Capture the cell that displays the provided text and extract its (X, Y) central coordinate. 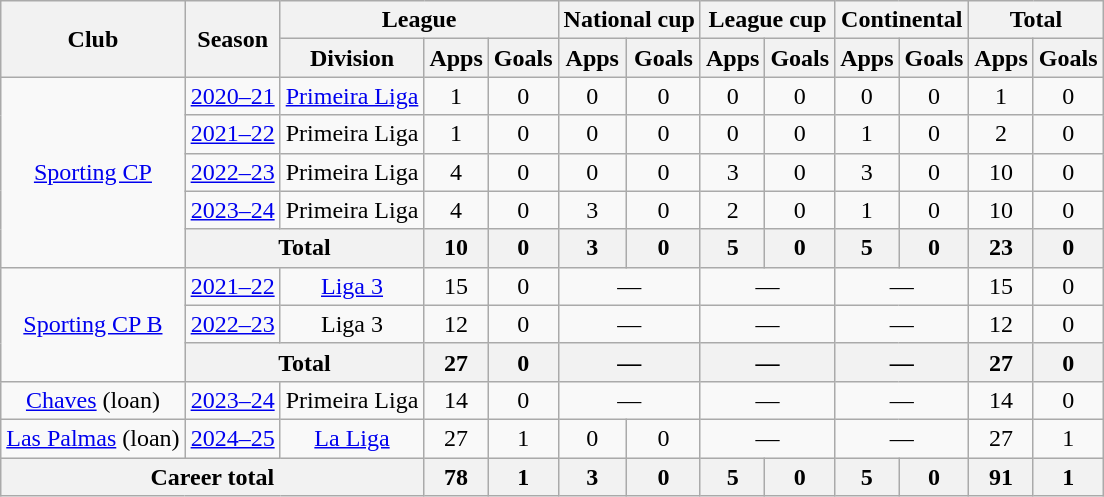
Sporting CP (93, 172)
La Liga (352, 438)
League (419, 20)
Division (352, 58)
91 (1001, 477)
League cup (767, 20)
Continental (902, 20)
2020–21 (232, 96)
78 (456, 477)
Sporting CP B (93, 324)
Club (93, 39)
Season (232, 39)
Chaves (loan) (93, 400)
National cup (629, 20)
23 (1001, 248)
Career total (212, 477)
Las Palmas (loan) (93, 438)
2024–25 (232, 438)
